Capture the cell that displays the provided text and extract its (X, Y) central coordinate. 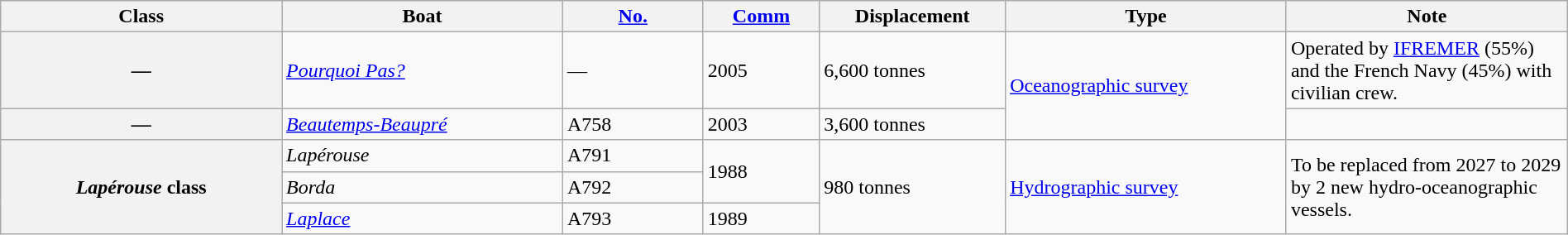
2003 (761, 124)
3,600 tonnes (913, 124)
Note (1427, 17)
A758 (633, 124)
Hydrographic survey (1146, 187)
Oceanographic survey (1146, 86)
Pourquoi Pas? (423, 70)
Operated by IFREMER (55%) and the French Navy (45%) with civilian crew. (1427, 70)
Comm (761, 17)
A793 (633, 218)
Boat (423, 17)
Laplace (423, 218)
1988 (761, 171)
6,600 tonnes (913, 70)
Displacement (913, 17)
Borda (423, 187)
2005 (761, 70)
Type (1146, 17)
Lapérouse (423, 156)
Lapérouse class (141, 187)
A791 (633, 156)
A792 (633, 187)
No. (633, 17)
980 tonnes (913, 187)
Beautemps-Beaupré (423, 124)
To be replaced from 2027 to 2029 by 2 new hydro-oceanographic vessels. (1427, 187)
1989 (761, 218)
Class (141, 17)
